Capture the cell that displays the provided text and extract its (X, Y) central coordinate. 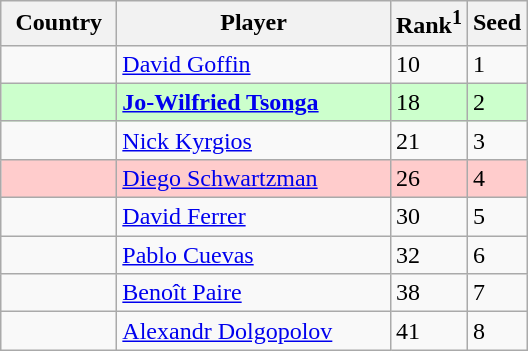
3 (496, 140)
8 (496, 331)
Jo-Wilfried Tsonga (254, 102)
4 (496, 178)
5 (496, 217)
Benoît Paire (254, 293)
Alexandr Dolgopolov (254, 331)
Diego Schwartzman (254, 178)
David Ferrer (254, 217)
38 (428, 293)
26 (428, 178)
Player (254, 24)
Nick Kyrgios (254, 140)
7 (496, 293)
21 (428, 140)
Pablo Cuevas (254, 255)
6 (496, 255)
Country (59, 24)
Rank1 (428, 24)
41 (428, 331)
Seed (496, 24)
10 (428, 64)
32 (428, 255)
2 (496, 102)
30 (428, 217)
1 (496, 64)
18 (428, 102)
David Goffin (254, 64)
